Scan for the cell matching the given text and deliver its [x, y] coordinate at center. 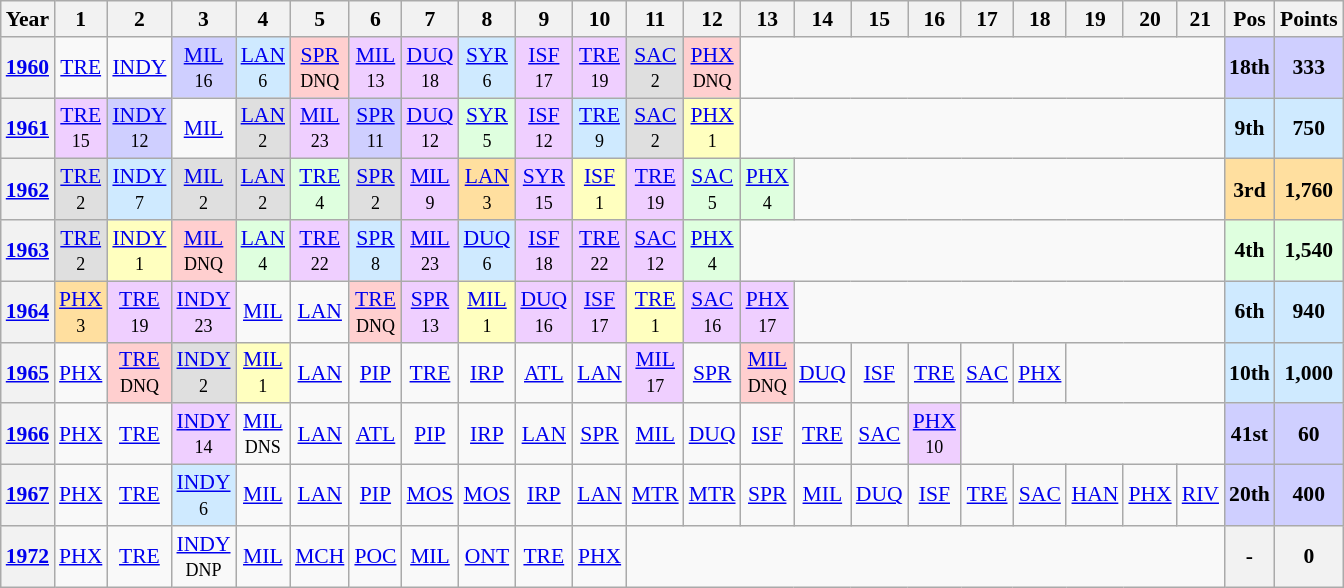
Year [28, 19]
MIL2 [203, 190]
1963 [28, 250]
41st [1250, 434]
11 [656, 19]
INDY23 [203, 312]
RIV [1200, 496]
LAN4 [263, 250]
750 [1309, 128]
PHX10 [934, 434]
4th [1250, 250]
SYR5 [486, 128]
PHX3 [80, 312]
SYR6 [486, 68]
MILDNS [263, 434]
0 [1309, 556]
1972 [28, 556]
20th [1250, 496]
LAN3 [486, 190]
INDY6 [203, 496]
1,540 [1309, 250]
PHX1 [712, 128]
14 [822, 19]
3 [203, 19]
18th [1250, 68]
1961 [28, 128]
3rd [1250, 190]
DUQ6 [486, 250]
ISF18 [544, 250]
8 [486, 19]
Pos [1250, 19]
PHXDNQ [712, 68]
60 [1309, 434]
6th [1250, 312]
ONT [486, 556]
MIL13 [375, 68]
MIL17 [656, 372]
SYR15 [544, 190]
1960 [28, 68]
1,000 [1309, 372]
SAC5 [712, 190]
INDY [139, 68]
1966 [28, 434]
INDY12 [139, 128]
TRE9 [599, 128]
16 [934, 19]
2 [139, 19]
TRE15 [80, 128]
TRE4 [320, 190]
INDY14 [203, 434]
POC [375, 556]
1964 [28, 312]
Points [1309, 19]
LAN6 [263, 68]
INDYDNP [203, 556]
17 [987, 19]
TRE1 [656, 312]
SPR8 [375, 250]
10 [599, 19]
MIL16 [203, 68]
400 [1309, 496]
INDY2 [203, 372]
PHX17 [768, 312]
INDY1 [139, 250]
19 [1094, 19]
15 [880, 19]
4 [263, 19]
SPR13 [430, 312]
SPR2 [375, 190]
20 [1150, 19]
MCH [320, 556]
6 [375, 19]
- [1250, 556]
INDY7 [139, 190]
12 [712, 19]
SAC16 [712, 312]
21 [1200, 19]
MIL9 [430, 190]
940 [1309, 312]
ISF1 [599, 190]
1 [80, 19]
7 [430, 19]
DUQ12 [430, 128]
SAC12 [656, 250]
ISF12 [544, 128]
1962 [28, 190]
5 [320, 19]
SPRDNQ [320, 68]
DUQ18 [430, 68]
9th [1250, 128]
1,760 [1309, 190]
DUQ16 [544, 312]
9 [544, 19]
10th [1250, 372]
13 [768, 19]
18 [1040, 19]
333 [1309, 68]
HAN [1094, 496]
1965 [28, 372]
1967 [28, 496]
SPR11 [375, 128]
